Find where the given text appears and provide that cell's center as [x, y] coordinate. 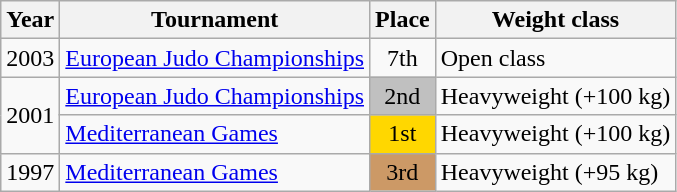
1st [403, 134]
1997 [30, 172]
Open class [556, 58]
Year [30, 20]
Weight class [556, 20]
2001 [30, 115]
Tournament [215, 20]
2003 [30, 58]
3rd [403, 172]
2nd [403, 96]
Heavyweight (+95 kg) [556, 172]
7th [403, 58]
Place [403, 20]
